Return [x, y] of the center of cell containing provided text 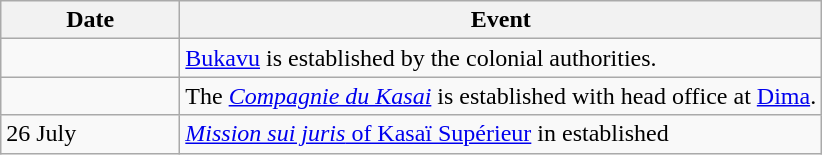
Mission sui juris of Kasaï Supérieur in established [501, 134]
26 July [90, 134]
Date [90, 20]
Bukavu is established by the colonial authorities. [501, 58]
Event [501, 20]
The Compagnie du Kasai is established with head office at Dima. [501, 96]
